Provide the [X, Y] coordinate of the cell's center where the given text is located.  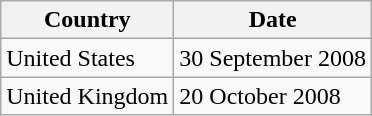
Date [273, 20]
United States [88, 58]
30 September 2008 [273, 58]
20 October 2008 [273, 96]
United Kingdom [88, 96]
Country [88, 20]
